Provide the [x, y] coordinate of the cell's center where the given text is located.  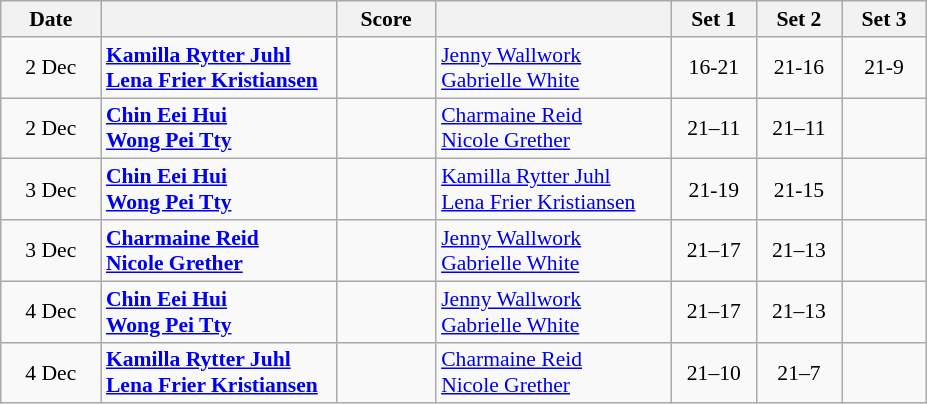
21-9 [884, 68]
Set 2 [798, 19]
21–10 [714, 372]
21-19 [714, 190]
Date [51, 19]
21-15 [798, 190]
Score [386, 19]
Set 3 [884, 19]
21-16 [798, 68]
Set 1 [714, 19]
21–7 [798, 372]
16-21 [714, 68]
